Find where the given text appears and provide that cell's center as [X, Y] coordinate. 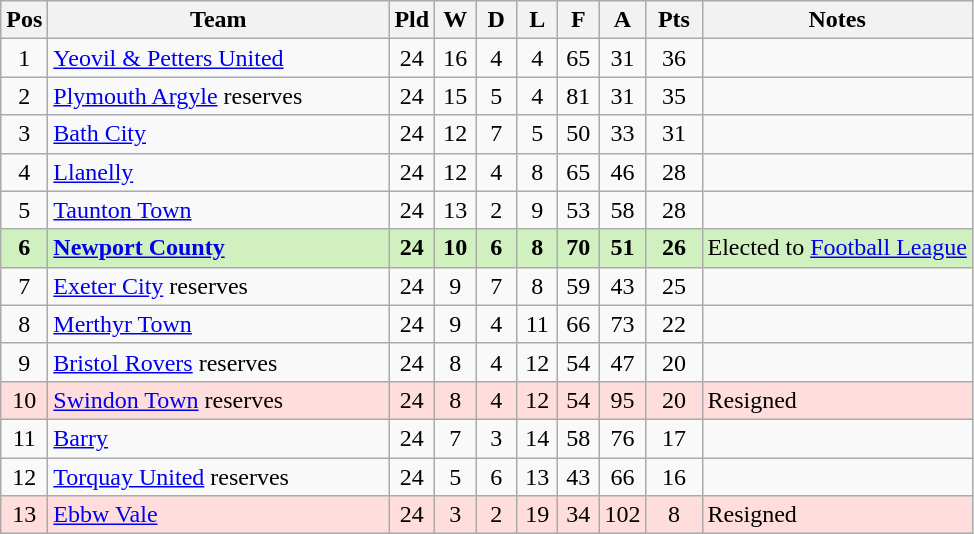
Elected to Football League [837, 248]
Yeovil & Petters United [218, 58]
46 [622, 172]
59 [578, 286]
47 [622, 362]
Team [218, 20]
Pld [412, 20]
Pos [24, 20]
22 [674, 324]
51 [622, 248]
102 [622, 515]
Swindon Town reserves [218, 400]
73 [622, 324]
Taunton Town [218, 210]
Ebbw Vale [218, 515]
Pts [674, 20]
Exeter City reserves [218, 286]
W [456, 20]
50 [578, 134]
35 [674, 96]
Llanelly [218, 172]
15 [456, 96]
Notes [837, 20]
1 [24, 58]
17 [674, 438]
D [496, 20]
F [578, 20]
Newport County [218, 248]
Bath City [218, 134]
25 [674, 286]
14 [538, 438]
34 [578, 515]
33 [622, 134]
Merthyr Town [218, 324]
26 [674, 248]
76 [622, 438]
81 [578, 96]
36 [674, 58]
Plymouth Argyle reserves [218, 96]
L [538, 20]
95 [622, 400]
53 [578, 210]
19 [538, 515]
Barry [218, 438]
Torquay United reserves [218, 477]
A [622, 20]
70 [578, 248]
Bristol Rovers reserves [218, 362]
